For the text-containing cell, return its midpoint in (X, Y) coordinate format. 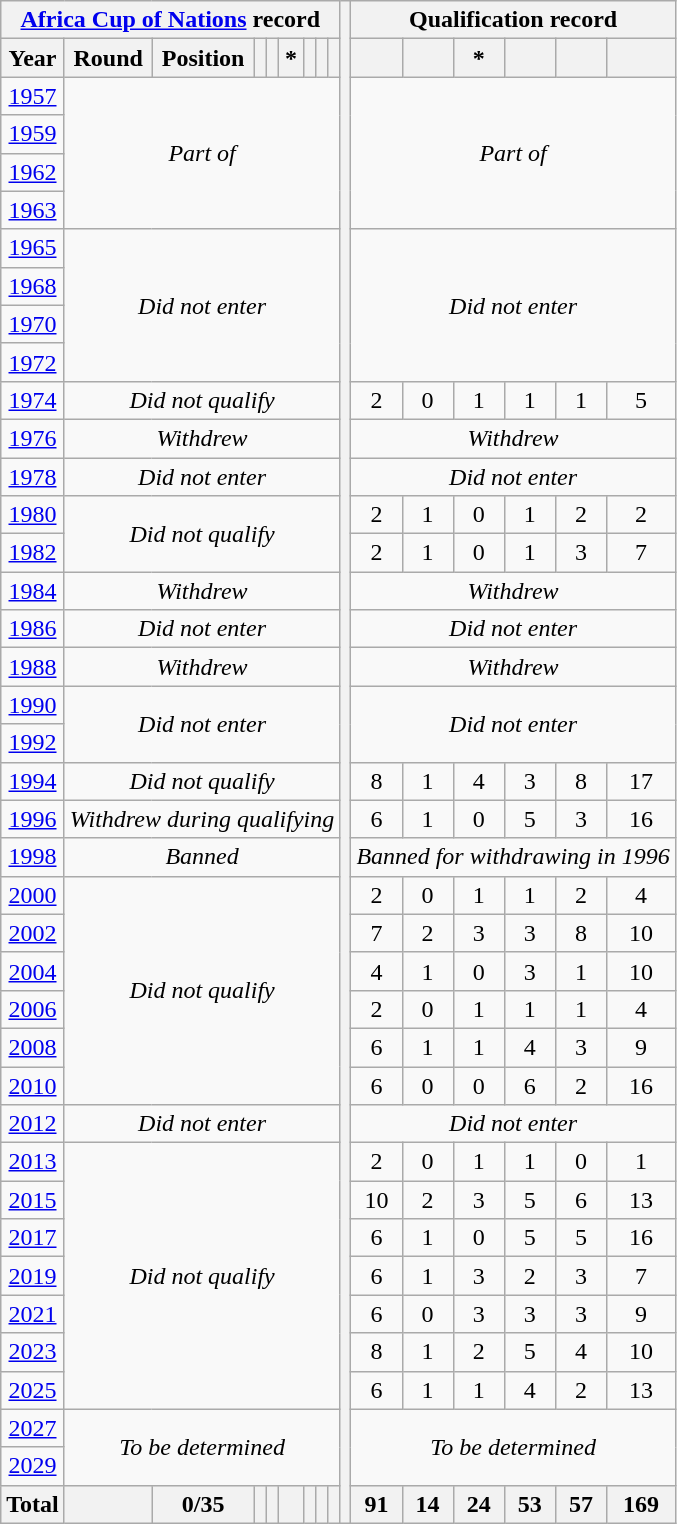
Position (203, 58)
2023 (33, 1352)
2013 (33, 1162)
2002 (33, 933)
1986 (33, 629)
Banned for withdrawing in 1996 (513, 857)
2006 (33, 1009)
1994 (33, 781)
Banned (202, 857)
Total (33, 1504)
1978 (33, 477)
2012 (33, 1124)
2027 (33, 1428)
1965 (33, 248)
1962 (33, 172)
57 (580, 1504)
2019 (33, 1276)
1992 (33, 743)
Withdrew during qualifying (202, 819)
1957 (33, 96)
1972 (33, 362)
1959 (33, 134)
1988 (33, 667)
17 (642, 781)
2000 (33, 895)
1990 (33, 705)
1980 (33, 515)
1998 (33, 857)
53 (530, 1504)
1970 (33, 324)
1984 (33, 591)
169 (642, 1504)
1976 (33, 438)
0/35 (203, 1504)
2004 (33, 971)
1968 (33, 286)
Qualification record (513, 20)
2008 (33, 1047)
Africa Cup of Nations record (170, 20)
2017 (33, 1238)
2015 (33, 1200)
2025 (33, 1390)
1982 (33, 553)
Year (33, 58)
91 (376, 1504)
1974 (33, 400)
1996 (33, 819)
2021 (33, 1314)
2010 (33, 1085)
1963 (33, 210)
Round (108, 58)
14 (428, 1504)
24 (478, 1504)
2029 (33, 1466)
